Search for the cell housing the specified text and yield its (x, y) center coordinate. 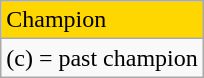
(c) = past champion (102, 58)
Champion (102, 20)
